Capture the cell that displays the provided text and extract its (x, y) central coordinate. 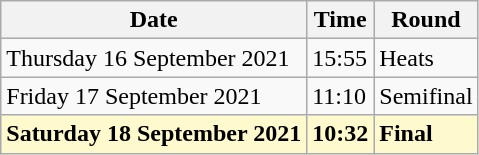
Heats (426, 58)
Date (154, 20)
Round (426, 20)
Thursday 16 September 2021 (154, 58)
15:55 (340, 58)
10:32 (340, 134)
Friday 17 September 2021 (154, 96)
Semifinal (426, 96)
Final (426, 134)
Saturday 18 September 2021 (154, 134)
Time (340, 20)
11:10 (340, 96)
